Return (x, y) of the center of cell containing provided text 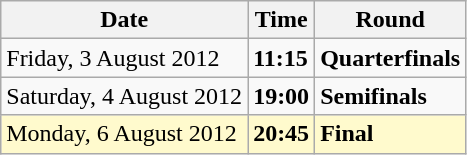
19:00 (282, 96)
Date (124, 20)
Time (282, 20)
Friday, 3 August 2012 (124, 58)
11:15 (282, 58)
Final (390, 134)
Saturday, 4 August 2012 (124, 96)
Semifinals (390, 96)
Monday, 6 August 2012 (124, 134)
20:45 (282, 134)
Quarterfinals (390, 58)
Round (390, 20)
